From the cell containing the given text, extract its center point as (X, Y) coordinate. 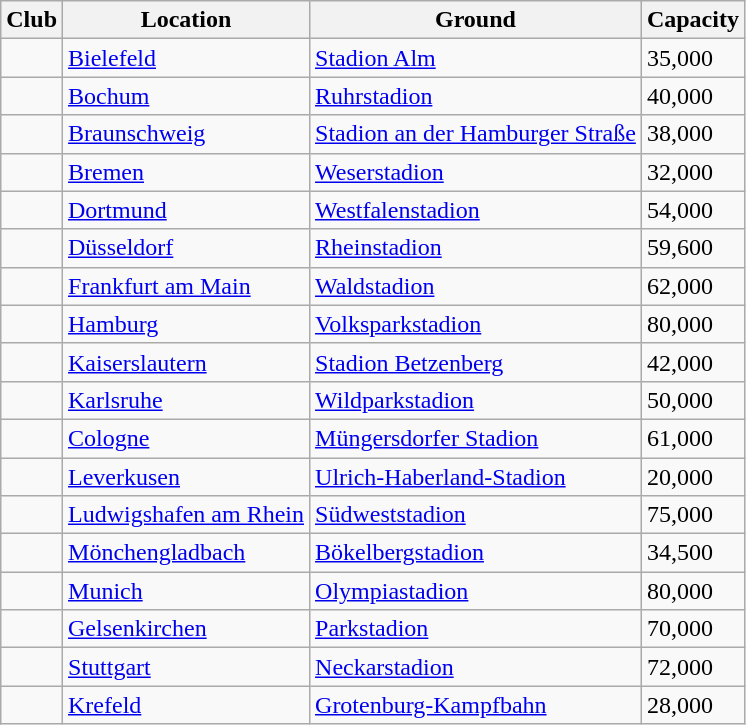
Location (186, 20)
61,000 (692, 438)
Braunschweig (186, 134)
34,500 (692, 553)
28,000 (692, 705)
Bielefeld (186, 58)
Grotenburg-Kampfbahn (476, 705)
Capacity (692, 20)
Gelsenkirchen (186, 629)
40,000 (692, 96)
Müngersdorfer Stadion (476, 438)
Neckarstadion (476, 667)
Olympiastadion (476, 591)
Bremen (186, 172)
Krefeld (186, 705)
Dortmund (186, 210)
42,000 (692, 362)
Frankfurt am Main (186, 286)
Wildparkstadion (476, 400)
Weserstadion (476, 172)
Bochum (186, 96)
35,000 (692, 58)
Stuttgart (186, 667)
Bökelbergstadion (476, 553)
Ground (476, 20)
Mönchengladbach (186, 553)
20,000 (692, 477)
Karlsruhe (186, 400)
Kaiserslautern (186, 362)
70,000 (692, 629)
Westfalenstadion (476, 210)
Stadion Betzenberg (476, 362)
50,000 (692, 400)
Volksparkstadion (476, 324)
Parkstadion (476, 629)
Club (32, 20)
38,000 (692, 134)
Ruhrstadion (476, 96)
54,000 (692, 210)
Cologne (186, 438)
Rheinstadion (476, 248)
72,000 (692, 667)
Waldstadion (476, 286)
59,600 (692, 248)
Leverkusen (186, 477)
32,000 (692, 172)
75,000 (692, 515)
Ulrich-Haberland-Stadion (476, 477)
Ludwigshafen am Rhein (186, 515)
Stadion Alm (476, 58)
62,000 (692, 286)
Stadion an der Hamburger Straße (476, 134)
Düsseldorf (186, 248)
Munich (186, 591)
Hamburg (186, 324)
Südweststadion (476, 515)
